Determine the (X, Y) coordinate at the center of the cell enclosing the given text.  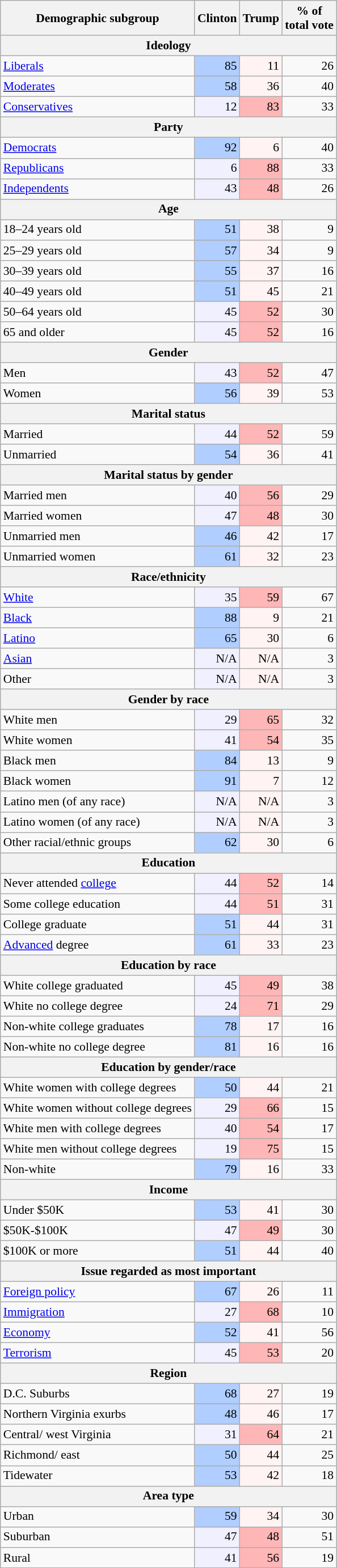
White (98, 597)
Conservatives (98, 107)
$50K-$100K (98, 1231)
Gender by race (168, 700)
Black women (98, 781)
Non-white (98, 1170)
79 (217, 1170)
50–64 years old (98, 312)
White men with college degrees (98, 1129)
62 (217, 843)
Gender (168, 352)
Black men (98, 761)
Education (168, 863)
66 (261, 1108)
Unmarried (98, 454)
Trump (261, 18)
57 (217, 250)
College graduate (98, 924)
78 (217, 1026)
37 (261, 271)
25–29 years old (98, 250)
14 (309, 883)
Race/ethnicity (168, 577)
Latino (98, 638)
Marital status (168, 414)
39 (261, 393)
65 and older (98, 332)
25 (309, 1455)
Asian (98, 659)
Urban (98, 1516)
Black (98, 618)
Some college education (98, 904)
Under $50K (98, 1210)
13 (261, 761)
White women (98, 741)
18 (309, 1476)
Education by race (168, 965)
White college graduated (98, 985)
7 (261, 781)
Issue regarded as most important (168, 1272)
Other racial/ethnic groups (98, 843)
Independents (98, 189)
Tidewater (98, 1476)
Terrorism (98, 1353)
Men (98, 373)
71 (261, 1006)
83 (261, 107)
58 (217, 87)
18–24 years old (98, 230)
Suburban (98, 1537)
Foreign policy (98, 1292)
White women without college degrees (98, 1108)
Unmarried men (98, 536)
Region (168, 1374)
Richmond/ east (98, 1455)
Never attended college (98, 883)
20 (309, 1353)
Republicans (98, 168)
55 (217, 271)
Liberals (98, 66)
$100K or more (98, 1251)
24 (217, 1006)
Income (168, 1190)
Demographic subgroup (98, 18)
Married (98, 434)
D.C. Suburbs (98, 1394)
Non-white college graduates (98, 1026)
Immigration (98, 1312)
Marital status by gender (168, 475)
75 (261, 1149)
84 (217, 761)
Women (98, 393)
81 (217, 1047)
64 (261, 1435)
Northern Virginia exurbs (98, 1414)
Other (98, 679)
White no college degree (98, 1006)
Advanced degree (98, 945)
Married women (98, 516)
Unmarried women (98, 556)
Central/ west Virginia (98, 1435)
Economy (98, 1333)
Party (168, 128)
40–49 years old (98, 291)
Clinton (217, 18)
Rural (98, 1558)
Married men (98, 495)
91 (217, 781)
85 (217, 66)
Moderates (98, 87)
Non-white no college degree (98, 1047)
10 (309, 1312)
Area type (168, 1496)
White men without college degrees (98, 1149)
92 (217, 148)
Democrats (98, 148)
30–39 years old (98, 271)
Age (168, 209)
Latino men (of any race) (98, 802)
Latino women (of any race) (98, 822)
Ideology (168, 46)
% oftotal vote (309, 18)
White men (98, 720)
White women with college degrees (98, 1088)
Education by gender/race (168, 1067)
